Determine the [X, Y] coordinate at the center of the cell enclosing the given text.  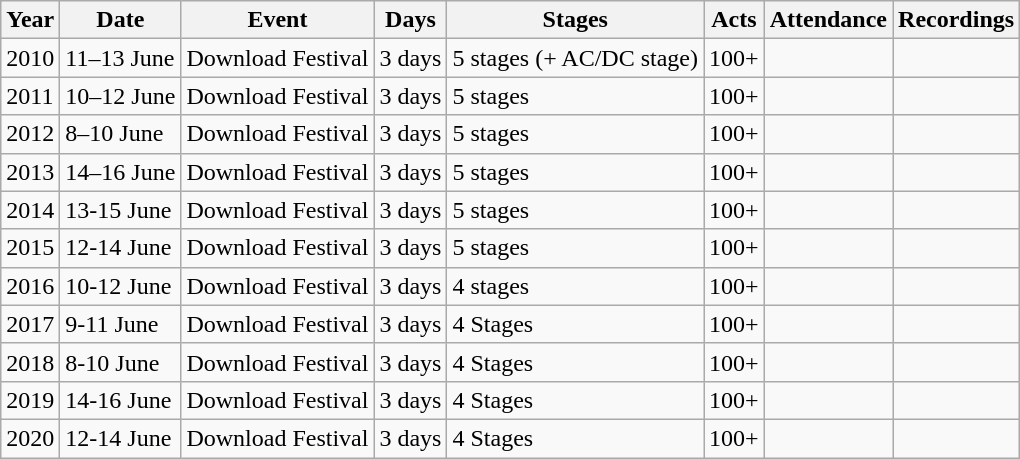
Attendance [828, 20]
Recordings [956, 20]
2013 [30, 172]
10–12 June [120, 96]
Date [120, 20]
2012 [30, 134]
2018 [30, 362]
2011 [30, 96]
13-15 June [120, 210]
9-11 June [120, 324]
5 stages (+ AC/DC stage) [576, 58]
2020 [30, 438]
14-16 June [120, 400]
Days [410, 20]
Year [30, 20]
8-10 June [120, 362]
8–10 June [120, 134]
Stages [576, 20]
2015 [30, 248]
2010 [30, 58]
Acts [734, 20]
2017 [30, 324]
4 stages [576, 286]
2014 [30, 210]
2016 [30, 286]
14–16 June [120, 172]
11–13 June [120, 58]
Event [278, 20]
2019 [30, 400]
10-12 June [120, 286]
